Return [x, y] of the center of cell containing provided text 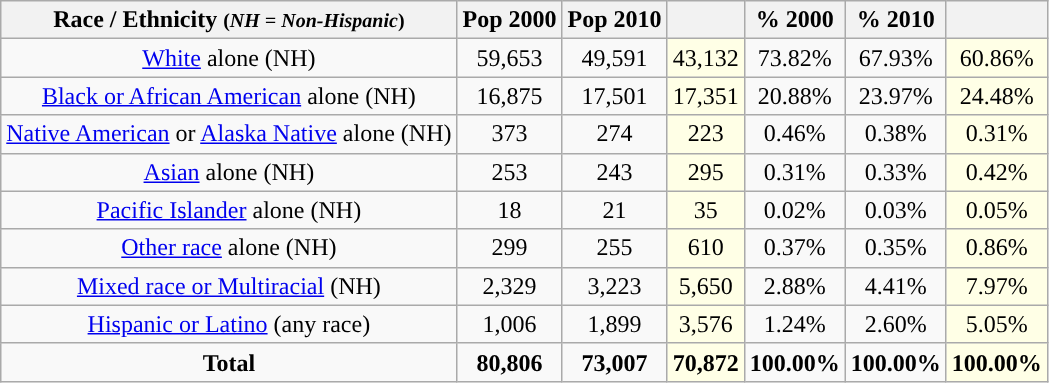
Mixed race or Multiracial (NH) [229, 286]
1,006 [510, 324]
373 [510, 134]
Black or African American alone (NH) [229, 96]
Other race alone (NH) [229, 248]
0.35% [896, 248]
49,591 [614, 58]
0.38% [896, 134]
23.97% [896, 96]
Total [229, 362]
5.05% [996, 324]
0.37% [794, 248]
274 [614, 134]
Asian alone (NH) [229, 172]
0.33% [896, 172]
255 [614, 248]
4.41% [896, 286]
59,653 [510, 58]
0.03% [896, 210]
299 [510, 248]
70,872 [706, 362]
Hispanic or Latino (any race) [229, 324]
20.88% [794, 96]
0.05% [996, 210]
0.46% [794, 134]
67.93% [896, 58]
Race / Ethnicity (NH = Non-Hispanic) [229, 20]
3,223 [614, 286]
% 2000 [794, 20]
73.82% [794, 58]
43,132 [706, 58]
16,875 [510, 96]
Native American or Alaska Native alone (NH) [229, 134]
White alone (NH) [229, 58]
17,501 [614, 96]
24.48% [996, 96]
60.86% [996, 58]
Pacific Islander alone (NH) [229, 210]
2.88% [794, 286]
21 [614, 210]
0.86% [996, 248]
3,576 [706, 324]
5,650 [706, 286]
2.60% [896, 324]
0.02% [794, 210]
80,806 [510, 362]
253 [510, 172]
Pop 2010 [614, 20]
223 [706, 134]
1.24% [794, 324]
7.97% [996, 286]
18 [510, 210]
295 [706, 172]
0.42% [996, 172]
2,329 [510, 286]
17,351 [706, 96]
1,899 [614, 324]
35 [706, 210]
Pop 2000 [510, 20]
% 2010 [896, 20]
610 [706, 248]
73,007 [614, 362]
243 [614, 172]
